Locate the cell with the specified text and output its (X, Y) center coordinate. 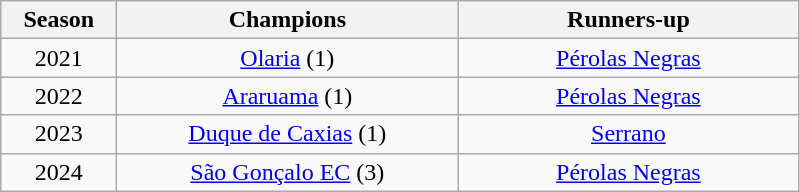
Champions (288, 20)
2022 (59, 96)
2021 (59, 58)
Araruama (1) (288, 96)
Duque de Caxias (1) (288, 134)
2024 (59, 172)
Season (59, 20)
São Gonçalo EC (3) (288, 172)
Serrano (628, 134)
2023 (59, 134)
Runners-up (628, 20)
Olaria (1) (288, 58)
